Capture the cell that displays the provided text and extract its (x, y) central coordinate. 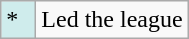
Led the league (112, 20)
* (18, 20)
